Detect which cell encompasses the target text, then output its (X, Y) center coordinate. 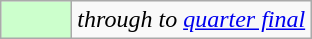
through to quarter final (192, 20)
